Return [X, Y] of the center of cell containing provided text 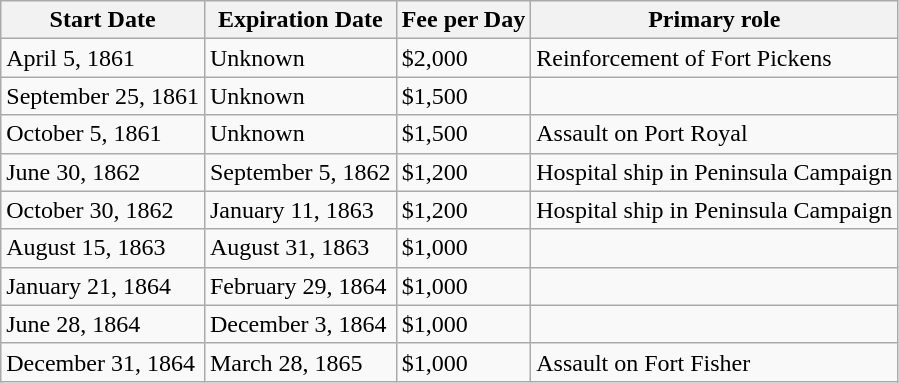
August 31, 1863 [300, 248]
October 5, 1861 [103, 134]
June 28, 1864 [103, 324]
March 28, 1865 [300, 362]
January 21, 1864 [103, 286]
December 31, 1864 [103, 362]
September 5, 1862 [300, 172]
Primary role [714, 20]
Assault on Port Royal [714, 134]
October 30, 1862 [103, 210]
June 30, 1862 [103, 172]
September 25, 1861 [103, 96]
January 11, 1863 [300, 210]
Start Date [103, 20]
Expiration Date [300, 20]
February 29, 1864 [300, 286]
August 15, 1863 [103, 248]
$2,000 [464, 58]
December 3, 1864 [300, 324]
April 5, 1861 [103, 58]
Fee per Day [464, 20]
Reinforcement of Fort Pickens [714, 58]
Assault on Fort Fisher [714, 362]
